Detect which cell encompasses the target text, then output its (X, Y) center coordinate. 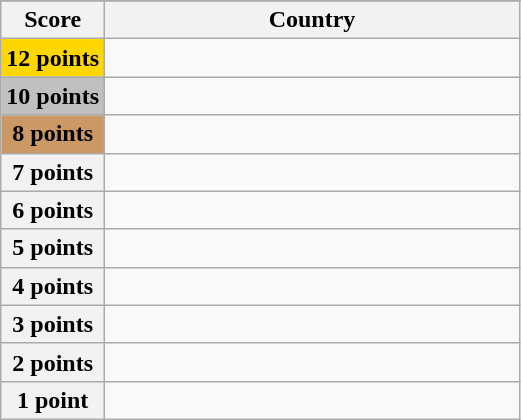
4 points (53, 286)
8 points (53, 134)
6 points (53, 210)
2 points (53, 362)
Score (53, 20)
1 point (53, 400)
3 points (53, 324)
Country (312, 20)
10 points (53, 96)
12 points (53, 58)
7 points (53, 172)
5 points (53, 248)
